Extract the (x, y) coordinate from the center of the cell holding the provided text.  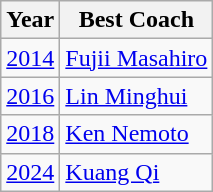
Best Coach (136, 20)
2018 (30, 134)
2016 (30, 96)
2024 (30, 172)
Kuang Qi (136, 172)
2014 (30, 58)
Year (30, 20)
Fujii Masahiro (136, 58)
Ken Nemoto (136, 134)
Lin Minghui (136, 96)
